Capture the cell that displays the provided text and extract its (X, Y) central coordinate. 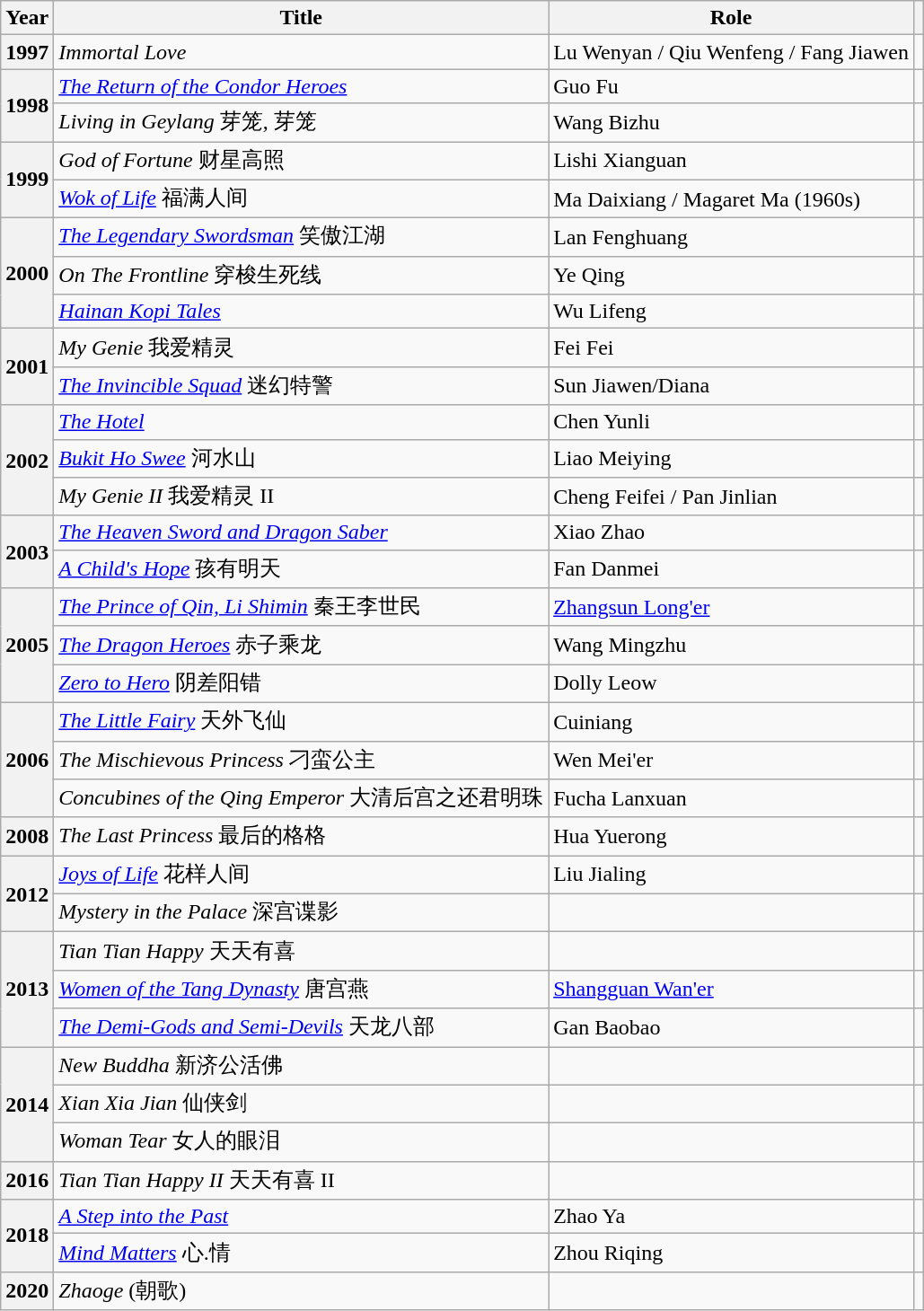
Year (27, 18)
The Mischievous Princess 刁蛮公主 (302, 760)
The Hotel (302, 422)
The Prince of Qin, Li Shimin 秦王李世民 (302, 607)
Fan Danmei (731, 569)
Xian Xia Jian 仙侠剑 (302, 1104)
Concubines of the Qing Emperor 大清后宫之还君明珠 (302, 799)
A Step into the Past (302, 1217)
Woman Tear 女人的眼泪 (302, 1142)
2016 (27, 1180)
Fucha Lanxuan (731, 799)
Joys of Life 花样人间 (302, 875)
God of Fortune 财星高照 (302, 162)
Guo Fu (731, 86)
Wok of Life 福满人间 (302, 199)
Hainan Kopi Tales (302, 312)
Wang Mingzhu (731, 645)
Liu Jialing (731, 875)
Lu Wenyan / Qiu Wenfeng / Fang Jiawen (731, 52)
2005 (27, 646)
My Genie II 我爱精灵 II (302, 497)
1998 (27, 106)
Women of the Tang Dynasty 唐宫燕 (302, 990)
Mind Matters 心.情 (302, 1254)
Ye Qing (731, 275)
The Legendary Swordsman 笑傲江湖 (302, 237)
Role (731, 18)
Immortal Love (302, 52)
Liao Meiying (731, 458)
Dolly Leow (731, 684)
2018 (27, 1236)
2002 (27, 460)
The Demi-Gods and Semi-Devils 天龙八部 (302, 1027)
2001 (27, 366)
Zhangsun Long'er (731, 607)
Wu Lifeng (731, 312)
Lishi Xianguan (731, 162)
Fei Fei (731, 348)
Chen Yunli (731, 422)
1999 (27, 180)
Bukit Ho Swee 河水山 (302, 458)
Zhaoge (朝歌) (302, 1291)
Living in Geylang 芽笼, 芽笼 (302, 122)
2003 (27, 551)
2008 (27, 837)
The Invincible Squad 迷幻特警 (302, 386)
2013 (27, 990)
Gan Baobao (731, 1027)
New Buddha 新济公活佛 (302, 1067)
Wen Mei'er (731, 760)
2012 (27, 894)
Mystery in the Palace 深宫谍影 (302, 912)
Zero to Hero 阴差阳错 (302, 684)
Ma Daixiang / Magaret Ma (1960s) (731, 199)
The Return of the Condor Heroes (302, 86)
Cuiniang (731, 722)
Zhou Riqing (731, 1254)
Title (302, 18)
Xiao Zhao (731, 532)
Cheng Feifei / Pan Jinlian (731, 497)
2000 (27, 273)
My Genie 我爱精灵 (302, 348)
The Little Fairy 天外飞仙 (302, 722)
The Heaven Sword and Dragon Saber (302, 532)
2006 (27, 760)
2014 (27, 1104)
2020 (27, 1291)
A Child's Hope 孩有明天 (302, 569)
1997 (27, 52)
Tian Tian Happy 天天有喜 (302, 952)
Hua Yuerong (731, 837)
The Last Princess 最后的格格 (302, 837)
Wang Bizhu (731, 122)
Tian Tian Happy II 天天有喜 II (302, 1180)
Zhao Ya (731, 1217)
Sun Jiawen/Diana (731, 386)
The Dragon Heroes 赤子乘龙 (302, 645)
On The Frontline 穿梭生死线 (302, 275)
Shangguan Wan'er (731, 990)
Lan Fenghuang (731, 237)
